Return the (x, y) coordinate for the center point of the cell that contains the specified text.  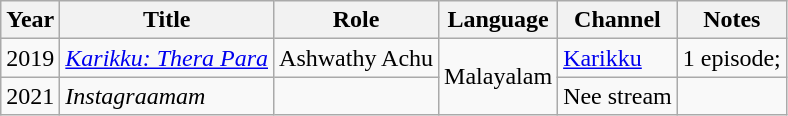
Malayalam (498, 77)
Year (30, 20)
Karikku (618, 58)
Nee stream (618, 96)
2019 (30, 58)
Language (498, 20)
Channel (618, 20)
Notes (732, 20)
2021 (30, 96)
Instagraamam (167, 96)
Title (167, 20)
Role (356, 20)
Karikku: Thera Para (167, 58)
1 episode; (732, 58)
Ashwathy Achu (356, 58)
